Extract the [x, y] coordinate from the center of the cell holding the provided text.  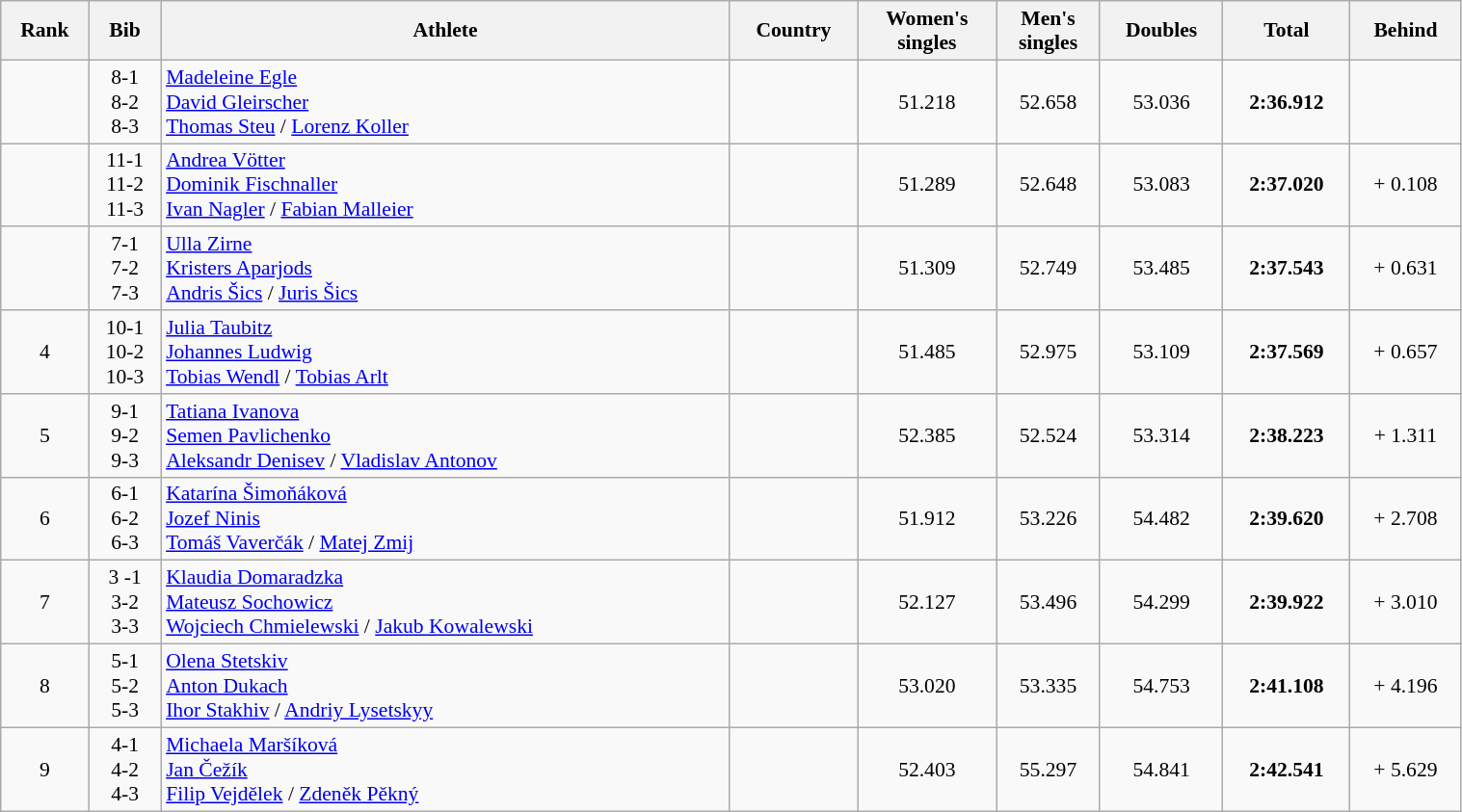
8 [44, 686]
52.648 [1049, 185]
52.975 [1049, 353]
53.335 [1049, 686]
52.524 [1049, 435]
2:37.543 [1287, 270]
2:39.922 [1287, 603]
53.314 [1161, 435]
+ 4.196 [1405, 686]
2:39.620 [1287, 518]
55.297 [1049, 769]
Madeleine EgleDavid GleirscherThomas Steu / Lorenz Koller [445, 102]
Ulla ZirneKristers AparjodsAndris Šics / Juris Šics [445, 270]
Bib [125, 31]
52.658 [1049, 102]
Klaudia DomaradzkaMateusz SochowiczWojciech Chmielewski / Jakub Kowalewski [445, 603]
+ 1.311 [1405, 435]
51.309 [927, 270]
5 [44, 435]
10-110-210-3 [125, 353]
53.496 [1049, 603]
9 [44, 769]
51.912 [927, 518]
54.841 [1161, 769]
Athlete [445, 31]
+ 0.631 [1405, 270]
2:41.108 [1287, 686]
Katarína ŠimoňákováJozef NinisTomáš Vaverčák / Matej Zmij [445, 518]
Andrea VötterDominik FischnallerIvan Nagler / Fabian Malleier [445, 185]
8-18-28-3 [125, 102]
+ 3.010 [1405, 603]
2:37.020 [1287, 185]
2:42.541 [1287, 769]
4-14-24-3 [125, 769]
51.289 [927, 185]
Julia TaubitzJohannes LudwigTobias Wendl / Tobias Arlt [445, 353]
Rank [44, 31]
52.749 [1049, 270]
7-17-27-3 [125, 270]
Total [1287, 31]
Tatiana IvanovaSemen PavlichenkoAleksandr Denisev / Vladislav Antonov [445, 435]
53.109 [1161, 353]
6 [44, 518]
2:36.912 [1287, 102]
+ 0.657 [1405, 353]
+ 5.629 [1405, 769]
Men'ssingles [1049, 31]
52.385 [927, 435]
9-19-29-3 [125, 435]
54.753 [1161, 686]
Michaela MaršíkováJan ČežíkFilip Vejdělek / Zdeněk Pěkný [445, 769]
Women'ssingles [927, 31]
4 [44, 353]
2:37.569 [1287, 353]
+ 0.108 [1405, 185]
53.083 [1161, 185]
Country [794, 31]
11-111-211-3 [125, 185]
6-16-26-3 [125, 518]
53.485 [1161, 270]
7 [44, 603]
51.485 [927, 353]
54.299 [1161, 603]
52.403 [927, 769]
3 -13-23-3 [125, 603]
Doubles [1161, 31]
51.218 [927, 102]
+ 2.708 [1405, 518]
52.127 [927, 603]
53.226 [1049, 518]
Olena StetskivAnton DukachIhor Stakhiv / Andriy Lysetskyy [445, 686]
5-15-25-3 [125, 686]
2:38.223 [1287, 435]
53.036 [1161, 102]
54.482 [1161, 518]
53.020 [927, 686]
Behind [1405, 31]
